Capture the cell that displays the provided text and extract its (x, y) central coordinate. 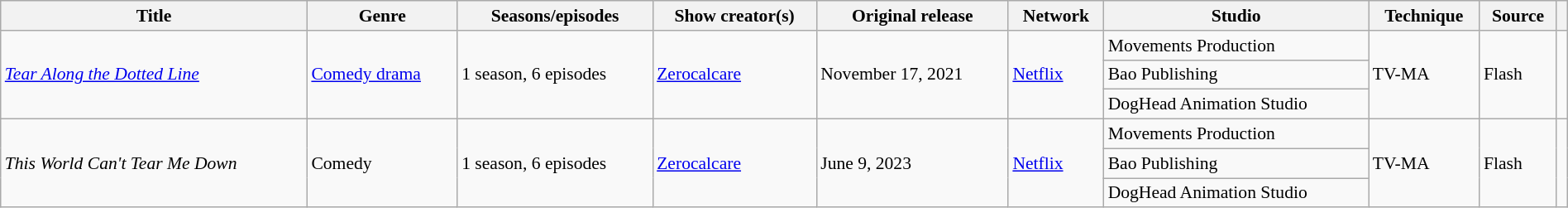
November 17, 2021 (912, 75)
Seasons/episodes (555, 16)
Show creator(s) (734, 16)
Network (1055, 16)
Source (1518, 16)
Tear Along the Dotted Line (154, 75)
Original release (912, 16)
Comedy (382, 164)
Title (154, 16)
Technique (1424, 16)
June 9, 2023 (912, 164)
This World Can't Tear Me Down (154, 164)
Comedy drama (382, 75)
Genre (382, 16)
Studio (1236, 16)
